Return (x, y) of the center of cell containing provided text 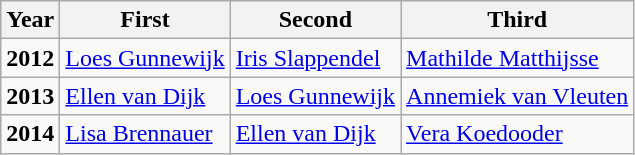
Year (30, 20)
Vera Koedooder (518, 134)
Annemiek van Vleuten (518, 96)
First (145, 20)
Second (315, 20)
Lisa Brennauer (145, 134)
2014 (30, 134)
Third (518, 20)
2012 (30, 58)
Iris Slappendel (315, 58)
Mathilde Matthijsse (518, 58)
2013 (30, 96)
